Extract the [x, y] coordinate from the center of the cell holding the provided text.  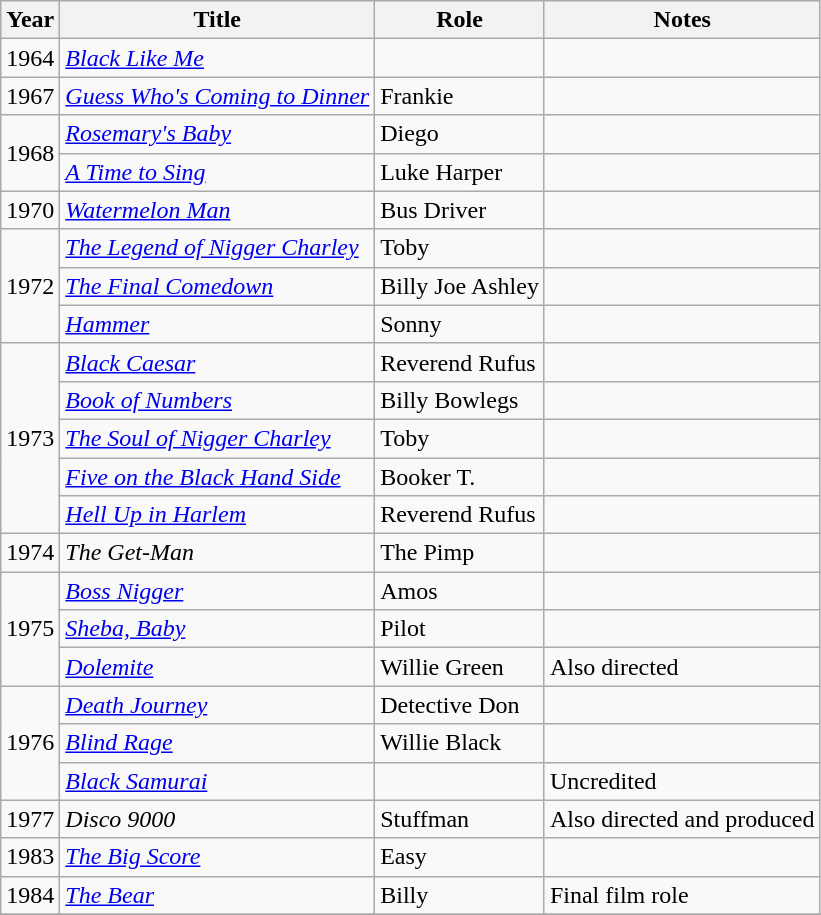
1964 [30, 58]
Black Caesar [218, 362]
Rosemary's Baby [218, 134]
Luke Harper [460, 172]
Notes [682, 20]
1974 [30, 553]
A Time to Sing [218, 172]
1967 [30, 96]
Year [30, 20]
Sheba, Baby [218, 629]
The Pimp [460, 553]
Billy [460, 895]
Guess Who's Coming to Dinner [218, 96]
1983 [30, 857]
Blind Rage [218, 743]
The Bear [218, 895]
Black Like Me [218, 58]
1975 [30, 629]
1976 [30, 743]
Watermelon Man [218, 210]
1977 [30, 819]
The Soul of Nigger Charley [218, 438]
1984 [30, 895]
Hell Up in Harlem [218, 515]
Role [460, 20]
Disco 9000 [218, 819]
The Legend of Nigger Charley [218, 248]
Dolemite [218, 667]
1968 [30, 153]
Booker T. [460, 477]
Also directed [682, 667]
Uncredited [682, 781]
Sonny [460, 324]
Billy Bowlegs [460, 400]
The Big Score [218, 857]
1970 [30, 210]
Easy [460, 857]
Willie Green [460, 667]
The Get-Man [218, 553]
Boss Nigger [218, 591]
Diego [460, 134]
Also directed and produced [682, 819]
Amos [460, 591]
Billy Joe Ashley [460, 286]
1973 [30, 438]
Death Journey [218, 705]
Five on the Black Hand Side [218, 477]
Final film role [682, 895]
1972 [30, 286]
Hammer [218, 324]
Title [218, 20]
Black Samurai [218, 781]
Bus Driver [460, 210]
Book of Numbers [218, 400]
Frankie [460, 96]
Pilot [460, 629]
Stuffman [460, 819]
Detective Don [460, 705]
The Final Comedown [218, 286]
Willie Black [460, 743]
